Locate the cell with the specified text and output its [x, y] center coordinate. 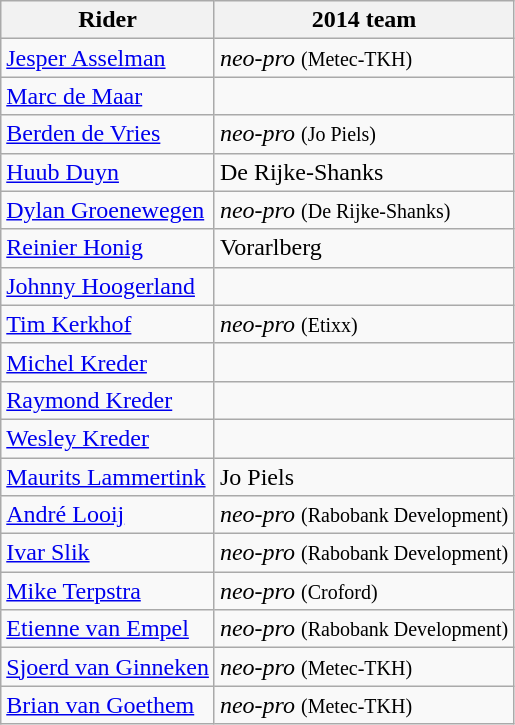
De Rijke-Shanks [364, 172]
Ivar Slik [108, 553]
Michel Kreder [108, 362]
Jesper Asselman [108, 58]
Wesley Kreder [108, 438]
Sjoerd van Ginneken [108, 667]
Tim Kerkhof [108, 324]
neo-pro (Croford) [364, 591]
Dylan Groenewegen [108, 210]
2014 team [364, 20]
neo-pro (Jo Piels) [364, 134]
neo-pro (Etixx) [364, 324]
Vorarlberg [364, 248]
Mike Terpstra [108, 591]
Rider [108, 20]
neo-pro (De Rijke-Shanks) [364, 210]
Huub Duyn [108, 172]
Marc de Maar [108, 96]
Brian van Goethem [108, 705]
Etienne van Empel [108, 629]
Reinier Honig [108, 248]
André Looij [108, 515]
Maurits Lammertink [108, 477]
Raymond Kreder [108, 400]
Johnny Hoogerland [108, 286]
Berden de Vries [108, 134]
Jo Piels [364, 477]
